Scan for the cell matching the given text and deliver its (X, Y) coordinate at center. 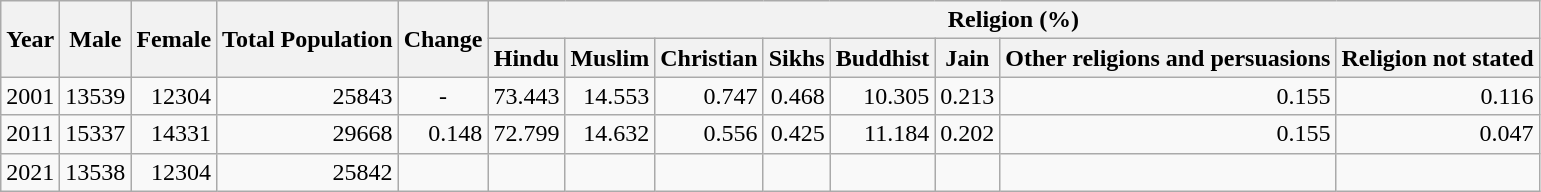
Buddhist (882, 58)
Female (174, 39)
29668 (308, 134)
13538 (96, 172)
0.556 (709, 134)
2001 (30, 96)
2011 (30, 134)
Hindu (526, 58)
0.213 (968, 96)
11.184 (882, 134)
14.632 (610, 134)
- (443, 96)
25843 (308, 96)
Religion (%) (1014, 20)
Sikhs (796, 58)
14.553 (610, 96)
0.202 (968, 134)
0.468 (796, 96)
Change (443, 39)
Christian (709, 58)
0.747 (709, 96)
72.799 (526, 134)
15337 (96, 134)
0.116 (1438, 96)
10.305 (882, 96)
25842 (308, 172)
Total Population (308, 39)
Religion not stated (1438, 58)
Jain (968, 58)
0.425 (796, 134)
2021 (30, 172)
Year (30, 39)
Muslim (610, 58)
Male (96, 39)
0.047 (1438, 134)
14331 (174, 134)
Other religions and persuasions (1168, 58)
0.148 (443, 134)
73.443 (526, 96)
13539 (96, 96)
